Provide the (X, Y) coordinate of the cell's center where the given text is located.  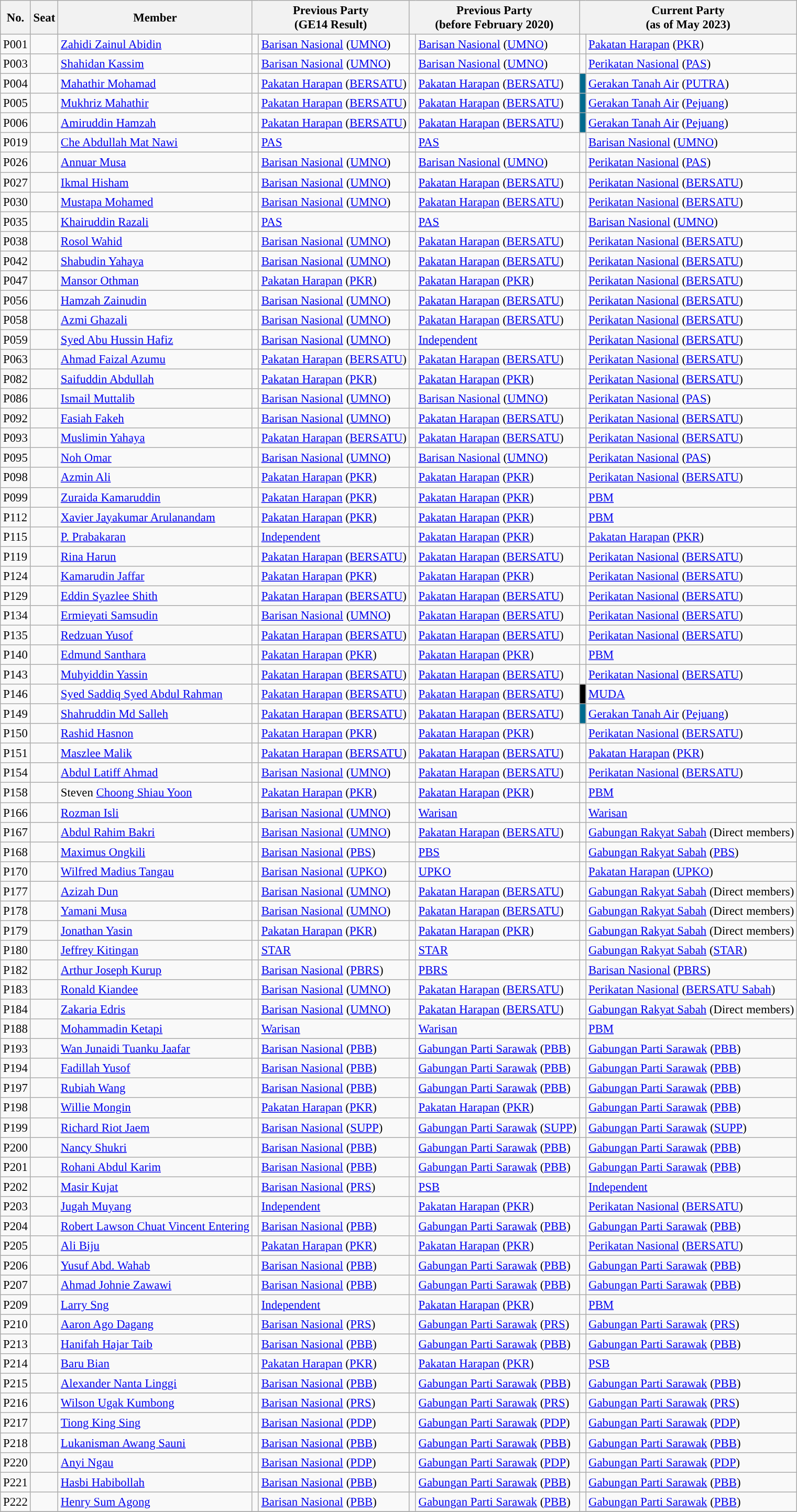
Jonathan Yasin (155, 930)
P151 (16, 753)
Baru Bian (155, 1364)
Steven Choong Shiau Yoon (155, 793)
Edmund Santhara (155, 655)
Member (155, 18)
Mukhriz Mahathir (155, 103)
P150 (16, 733)
P220 (16, 1462)
P179 (16, 930)
Hamzah Zainudin (155, 300)
P134 (16, 616)
Hasbi Habibollah (155, 1482)
Azmi Ghazali (155, 320)
UPKO (497, 871)
Fadillah Yusof (155, 1068)
P001 (16, 45)
Barisan Nasional (UPKO) (334, 871)
P129 (16, 596)
Gerakan Tanah Air (PUTRA) (692, 84)
P180 (16, 950)
P217 (16, 1423)
Tiong King Sing (155, 1423)
P047 (16, 281)
P063 (16, 359)
P058 (16, 320)
P210 (16, 1324)
P200 (16, 1147)
Aaron Ago Dagang (155, 1324)
Rosol Wahid (155, 241)
Fasiah Fakeh (155, 419)
P030 (16, 202)
Rozman Isli (155, 813)
Mohammadin Ketapi (155, 1029)
Perikatan Nasional (BERSATU Sabah) (692, 990)
Rashid Hasnon (155, 733)
P004 (16, 84)
P194 (16, 1068)
P204 (16, 1226)
Arthur Joseph Kurup (155, 970)
P115 (16, 536)
Ahmad Faizal Azumu (155, 359)
Robert Lawson Chuat Vincent Entering (155, 1226)
Nancy Shukri (155, 1147)
P209 (16, 1305)
Ahmad Johnie Zawawi (155, 1285)
P214 (16, 1364)
Zakaria Edris (155, 1010)
P086 (16, 399)
P177 (16, 891)
P042 (16, 261)
P184 (16, 1010)
Willie Mongin (155, 1108)
Syed Abu Hussin Hafiz (155, 339)
Noh Omar (155, 458)
Annuar Musa (155, 162)
P182 (16, 970)
No. (16, 18)
P099 (16, 497)
P178 (16, 911)
P056 (16, 300)
P035 (16, 222)
Mahathir Mohamad (155, 84)
Jeffrey Kitingan (155, 950)
Barisan Nasional (PBS) (334, 852)
Lukanisman Awang Sauni (155, 1443)
Rohani Abdul Karim (155, 1167)
P112 (16, 517)
P188 (16, 1029)
Ermieyati Samsudin (155, 616)
Maszlee Malik (155, 753)
Seat (44, 18)
P005 (16, 103)
Shahruddin Md Salleh (155, 714)
Previous Party(GE14 Result) (331, 18)
Ismail Muttalib (155, 399)
Zuraida Kamaruddin (155, 497)
MUDA (692, 694)
Rubiah Wang (155, 1088)
Previous Party(before February 2020) (495, 18)
Anyi Ngau (155, 1462)
Shabudin Yahaya (155, 261)
P135 (16, 635)
P193 (16, 1049)
Amiruddin Hamzah (155, 123)
P205 (16, 1246)
P003 (16, 64)
Che Abdullah Mat Nawi (155, 143)
Zahidi Zainul Abidin (155, 45)
P183 (16, 990)
P197 (16, 1088)
Xavier Jayakumar Arulanandam (155, 517)
P158 (16, 793)
P098 (16, 478)
Maximus Ongkili (155, 852)
Pakatan Harapan (UPKO) (692, 871)
Kamarudin Jaffar (155, 576)
Ikmal Hisham (155, 182)
P215 (16, 1384)
P221 (16, 1482)
P218 (16, 1443)
Yusuf Abd. Wahab (155, 1265)
P170 (16, 871)
P095 (16, 458)
Syed Saddiq Syed Abdul Rahman (155, 694)
P213 (16, 1344)
Abdul Latiff Ahmad (155, 773)
Muhyiddin Yassin (155, 675)
Mustapa Mohamed (155, 202)
P059 (16, 339)
Alexander Nanta Linggi (155, 1384)
Rina Harun (155, 556)
Gabungan Rakyat Sabah (PBS) (692, 852)
P092 (16, 419)
P206 (16, 1265)
Azmin Ali (155, 478)
Saifuddin Abdullah (155, 379)
P140 (16, 655)
P216 (16, 1404)
P006 (16, 123)
Jugah Muyang (155, 1207)
P198 (16, 1108)
Eddin Syazlee Shith (155, 596)
P026 (16, 162)
Shahidan Kassim (155, 64)
Gabungan Rakyat Sabah (STAR) (692, 950)
Current Party(as of May 2023) (689, 18)
P203 (16, 1207)
Muslimin Yahaya (155, 438)
Barisan Nasional (SUPP) (334, 1127)
Yamani Musa (155, 911)
P199 (16, 1127)
P143 (16, 675)
Hanifah Hajar Taib (155, 1344)
Richard Riot Jaem (155, 1127)
P082 (16, 379)
Wilson Ugak Kumbong (155, 1404)
P222 (16, 1502)
P093 (16, 438)
P167 (16, 832)
P027 (16, 182)
P207 (16, 1285)
Azizah Dun (155, 891)
P202 (16, 1187)
Ali Biju (155, 1246)
P119 (16, 556)
Abdul Rahim Bakri (155, 832)
P154 (16, 773)
P149 (16, 714)
P038 (16, 241)
Masir Kujat (155, 1187)
Redzuan Yusof (155, 635)
P. Prabakaran (155, 536)
Larry Sng (155, 1305)
Khairuddin Razali (155, 222)
P168 (16, 852)
Wilfred Madius Tangau (155, 871)
Mansor Othman (155, 281)
P019 (16, 143)
Wan Junaidi Tuanku Jaafar (155, 1049)
P146 (16, 694)
Ronald Kiandee (155, 990)
PBRS (497, 970)
P201 (16, 1167)
Henry Sum Agong (155, 1502)
P124 (16, 576)
P166 (16, 813)
PBS (497, 852)
